Return (X, Y) of the center of cell containing provided text 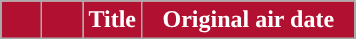
Original air date (248, 20)
Title (112, 20)
